Return (X, Y) of the center of cell containing provided text 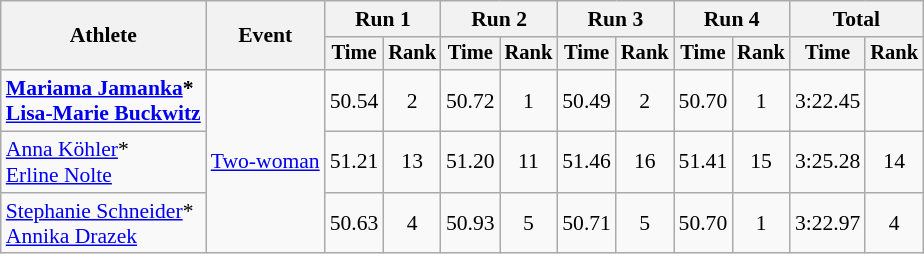
Run 4 (732, 19)
Athlete (104, 36)
50.72 (470, 100)
51.21 (354, 162)
Event (266, 36)
50.71 (586, 224)
Anna Köhler*Erline Nolte (104, 162)
14 (894, 162)
51.46 (586, 162)
Run 1 (383, 19)
Run 2 (499, 19)
Total (856, 19)
50.54 (354, 100)
3:25.28 (828, 162)
16 (645, 162)
15 (761, 162)
50.49 (586, 100)
Stephanie Schneider*Annika Drazek (104, 224)
13 (412, 162)
11 (529, 162)
50.93 (470, 224)
Two-woman (266, 162)
Mariama Jamanka*Lisa-Marie Buckwitz (104, 100)
51.20 (470, 162)
3:22.97 (828, 224)
51.41 (704, 162)
50.63 (354, 224)
Run 3 (615, 19)
3:22.45 (828, 100)
